Search for the cell housing the specified text and yield its [x, y] center coordinate. 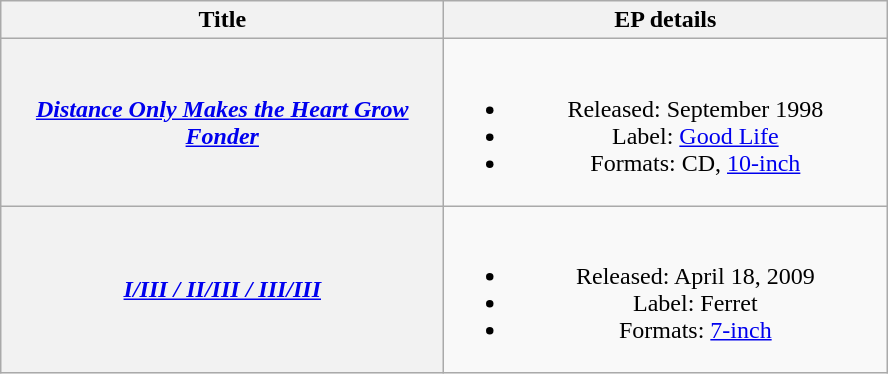
Distance Only Makes the Heart Grow Fonder [222, 122]
Title [222, 20]
I/III / II/III / III/III [222, 290]
EP details [666, 20]
Released: April 18, 2009Label: FerretFormats: 7-inch [666, 290]
Released: September 1998Label: Good LifeFormats: CD, 10-inch [666, 122]
